Return [X, Y] of the center of cell containing provided text 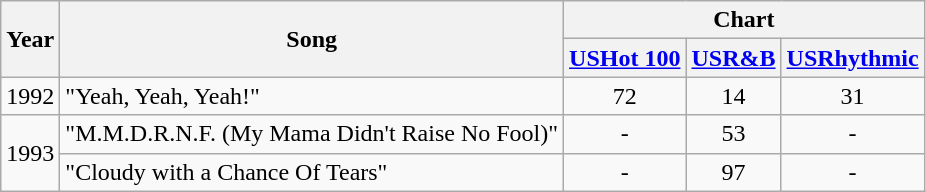
53 [734, 134]
97 [734, 172]
"Yeah, Yeah, Yeah!" [312, 96]
Song [312, 39]
1992 [30, 96]
31 [852, 96]
"Cloudy with a Chance Of Tears" [312, 172]
"M.M.D.R.N.F. (My Mama Didn't Raise No Fool)" [312, 134]
Chart [744, 20]
USR&B [734, 58]
USHot 100 [625, 58]
1993 [30, 153]
Year [30, 39]
USRhythmic [852, 58]
14 [734, 96]
72 [625, 96]
